Scan for the cell matching the given text and deliver its [x, y] coordinate at center. 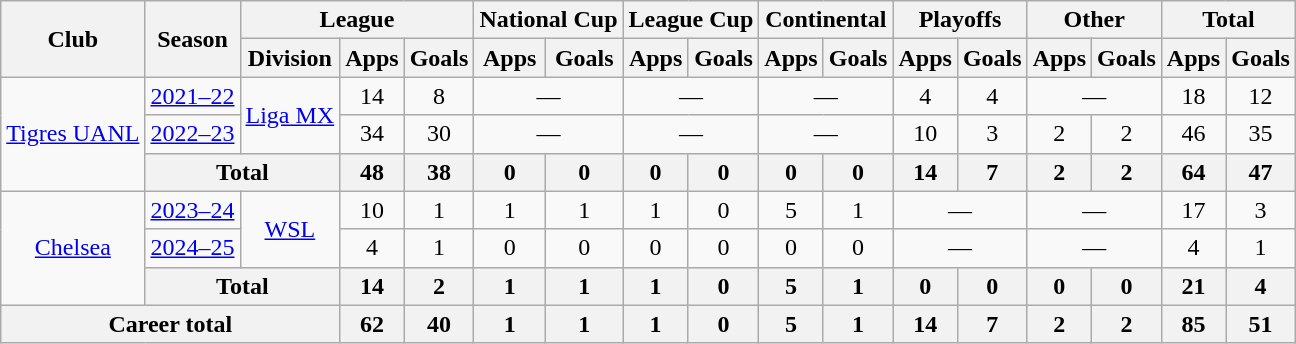
Other [1094, 20]
2023–24 [192, 210]
Playoffs [960, 20]
64 [1193, 172]
85 [1193, 324]
46 [1193, 134]
Club [73, 39]
WSL [290, 229]
Liga MX [290, 115]
47 [1261, 172]
2024–25 [192, 248]
62 [372, 324]
17 [1193, 210]
National Cup [548, 20]
40 [439, 324]
League Cup [691, 20]
12 [1261, 96]
30 [439, 134]
35 [1261, 134]
38 [439, 172]
Division [290, 58]
Continental [826, 20]
Career total [170, 324]
21 [1193, 286]
Season [192, 39]
48 [372, 172]
Chelsea [73, 248]
2021–22 [192, 96]
League [357, 20]
34 [372, 134]
Tigres UANL [73, 134]
2022–23 [192, 134]
8 [439, 96]
18 [1193, 96]
51 [1261, 324]
